Identify which cell holds the provided text, then report its [X, Y] central coordinate. 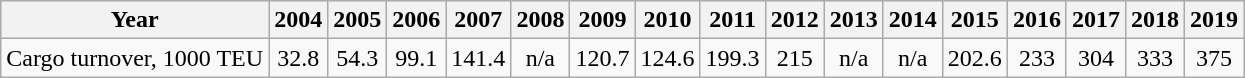
2006 [416, 20]
2005 [358, 20]
233 [1036, 58]
2014 [912, 20]
2017 [1096, 20]
2015 [974, 20]
333 [1154, 58]
124.6 [668, 58]
2011 [732, 20]
215 [794, 58]
141.4 [478, 58]
2013 [854, 20]
2012 [794, 20]
99.1 [416, 58]
202.6 [974, 58]
Cargo turnover, 1000 TEU [135, 58]
199.3 [732, 58]
2018 [1154, 20]
2009 [602, 20]
2004 [298, 20]
120.7 [602, 58]
2007 [478, 20]
2016 [1036, 20]
32.8 [298, 58]
54.3 [358, 58]
2019 [1214, 20]
2008 [540, 20]
Year [135, 20]
375 [1214, 58]
304 [1096, 58]
2010 [668, 20]
